Provide the (x, y) coordinate of the cell's center where the given text is located.  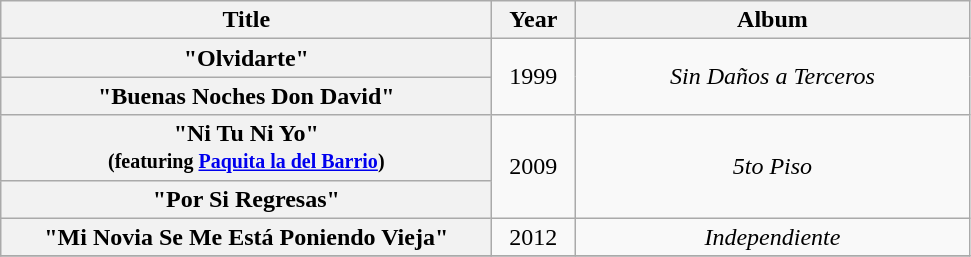
"Por Si Regresas" (246, 199)
Sin Daños a Terceros (772, 77)
"Olvidarte" (246, 58)
"Ni Tu Ni Yo" (featuring Paquita la del Barrio) (246, 148)
2009 (534, 166)
1999 (534, 77)
Title (246, 20)
Album (772, 20)
5to Piso (772, 166)
Year (534, 20)
"Buenas Noches Don David" (246, 96)
2012 (534, 237)
"Mi Novia Se Me Está Poniendo Vieja" (246, 237)
Independiente (772, 237)
